Search for the cell housing the specified text and yield its (X, Y) center coordinate. 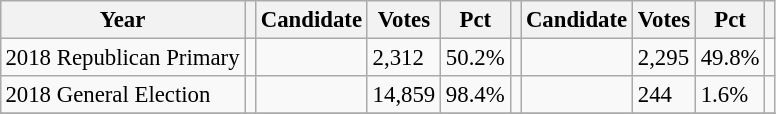
2,295 (664, 57)
2018 Republican Primary (122, 57)
1.6% (730, 95)
98.4% (476, 95)
244 (664, 95)
2,312 (404, 57)
49.8% (730, 57)
14,859 (404, 95)
2018 General Election (122, 95)
Year (122, 20)
50.2% (476, 57)
